Find where the given text appears and provide that cell's center as (X, Y) coordinate. 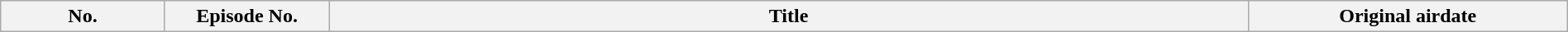
Episode No. (246, 16)
No. (83, 16)
Original airdate (1408, 16)
Title (789, 16)
